Extract the (x, y) coordinate from the center of the cell holding the provided text.  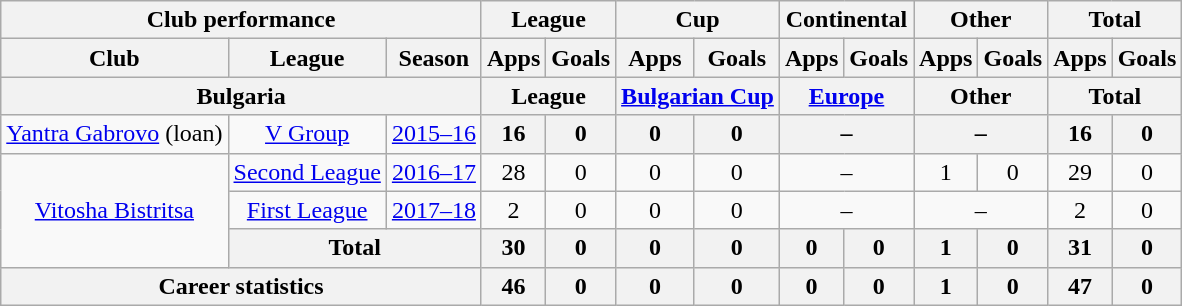
29 (1080, 172)
Second League (307, 172)
Career statistics (242, 286)
28 (513, 172)
First League (307, 210)
Club performance (242, 20)
2016–17 (434, 172)
2015–16 (434, 134)
47 (1080, 286)
V Group (307, 134)
46 (513, 286)
Club (114, 58)
Europe (846, 96)
Vitosha Bistritsa (114, 210)
Continental (846, 20)
Bulgaria (242, 96)
Cup (698, 20)
30 (513, 248)
2017–18 (434, 210)
Season (434, 58)
31 (1080, 248)
Bulgarian Cup (698, 96)
Yantra Gabrovo (loan) (114, 134)
